Provide the (x, y) coordinate of the cell's center where the given text is located.  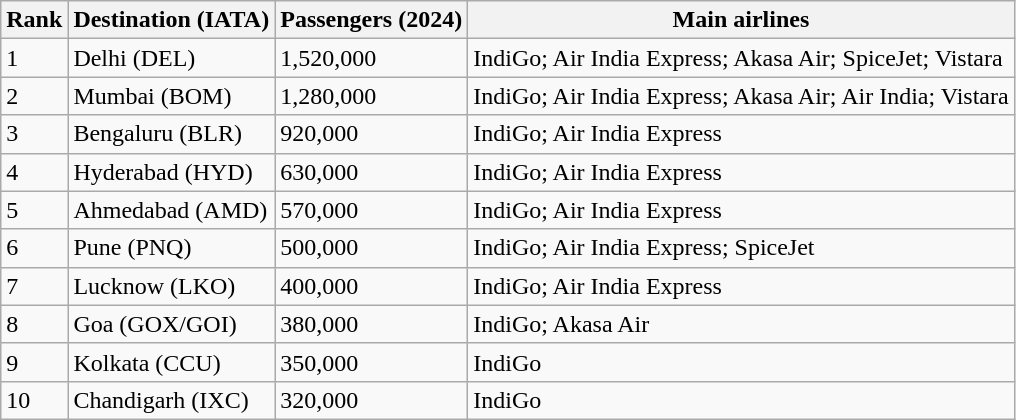
Destination (IATA) (172, 20)
IndiGo; Air India Express; Akasa Air; SpiceJet; Vistara (741, 58)
IndiGo; Air India Express; SpiceJet (741, 248)
Goa (GOX/GOI) (172, 324)
Mumbai (BOM) (172, 96)
500,000 (372, 248)
2 (34, 96)
Pune (PNQ) (172, 248)
Chandigarh (IXC) (172, 400)
Ahmedabad (AMD) (172, 210)
Lucknow (LKO) (172, 286)
IndiGo; Air India Express; Akasa Air; Air India; Vistara (741, 96)
6 (34, 248)
4 (34, 172)
400,000 (372, 286)
Rank (34, 20)
350,000 (372, 362)
Passengers (2024) (372, 20)
1,520,000 (372, 58)
1,280,000 (372, 96)
Bengaluru (BLR) (172, 134)
920,000 (372, 134)
1 (34, 58)
9 (34, 362)
8 (34, 324)
320,000 (372, 400)
570,000 (372, 210)
5 (34, 210)
Main airlines (741, 20)
7 (34, 286)
3 (34, 134)
Delhi (DEL) (172, 58)
10 (34, 400)
Kolkata (CCU) (172, 362)
IndiGo; Akasa Air (741, 324)
380,000 (372, 324)
Hyderabad (HYD) (172, 172)
630,000 (372, 172)
